Detect which cell encompasses the target text, then output its (X, Y) center coordinate. 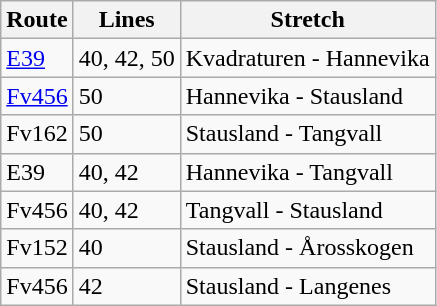
Route (37, 20)
Stausland - Tangvall (308, 134)
40, 42, 50 (126, 58)
Stausland - Årosskogen (308, 248)
Stretch (308, 20)
Stausland - Langenes (308, 286)
Lines (126, 20)
42 (126, 286)
Fv162 (37, 134)
Tangvall - Stausland (308, 210)
Hannevika - Tangvall (308, 172)
40 (126, 248)
Kvadraturen - Hannevika (308, 58)
Fv152 (37, 248)
Hannevika - Stausland (308, 96)
